For the text-containing cell, return its midpoint in [X, Y] coordinate format. 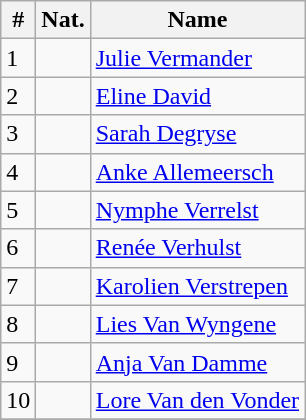
Name [197, 20]
9 [18, 362]
Anja Van Damme [197, 362]
Lore Van den Vonder [197, 400]
Karolien Verstrepen [197, 286]
5 [18, 210]
1 [18, 58]
6 [18, 248]
2 [18, 96]
4 [18, 172]
10 [18, 400]
8 [18, 324]
Sarah Degryse [197, 134]
Nat. [63, 20]
7 [18, 286]
Nymphe Verrelst [197, 210]
Anke Allemeersch [197, 172]
Eline David [197, 96]
Lies Van Wyngene [197, 324]
3 [18, 134]
Renée Verhulst [197, 248]
# [18, 20]
Julie Vermander [197, 58]
